Provide the [x, y] coordinate of the cell's center where the given text is located.  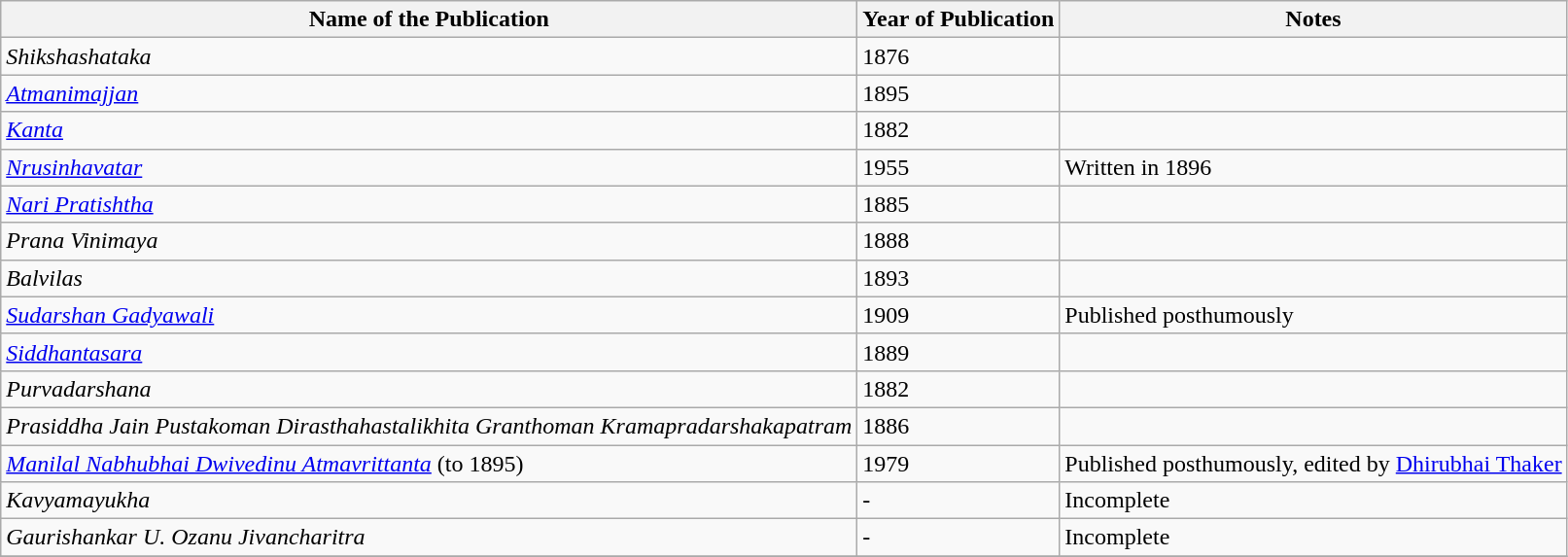
1895 [958, 93]
Gaurishankar U. Ozanu Jivancharitra [430, 538]
1979 [958, 464]
Purvadarshana [430, 389]
Prana Vinimaya [430, 241]
Written in 1896 [1313, 167]
1885 [958, 204]
1889 [958, 352]
Atmanimajjan [430, 93]
1909 [958, 315]
Notes [1313, 19]
1893 [958, 278]
1955 [958, 167]
1876 [958, 56]
Kanta [430, 130]
Published posthumously, edited by Dhirubhai Thaker [1313, 464]
Shikshashataka [430, 56]
Nari Pratishtha [430, 204]
Published posthumously [1313, 315]
Siddhantasara [430, 352]
Balvilas [430, 278]
Name of the Publication [430, 19]
1888 [958, 241]
Kavyamayukha [430, 501]
Nrusinhavatar [430, 167]
Year of Publication [958, 19]
1886 [958, 426]
Prasiddha Jain Pustakoman Dirasthahastalikhita Granthoman Kramapradarshakapatram [430, 426]
Sudarshan Gadyawali [430, 315]
Manilal Nabhubhai Dwivedinu Atmavrittanta (to 1895) [430, 464]
